From the cell containing the given text, extract its center point as (x, y) coordinate. 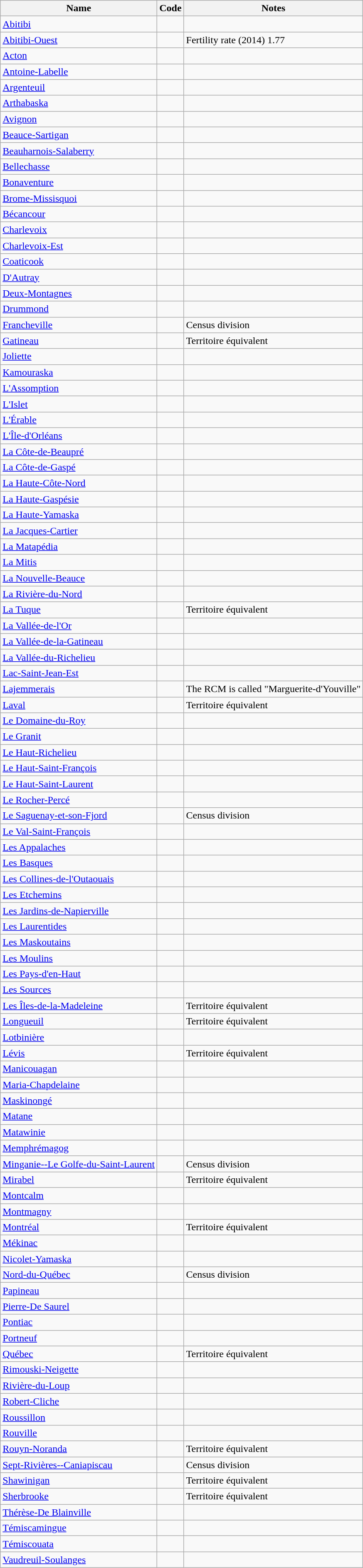
Manicouagan (79, 1069)
Name (79, 8)
La Haute-Yamaska (79, 515)
Papineau (79, 1291)
Robert-Cliche (79, 1401)
Témiscamingue (79, 1528)
Bécancour (79, 214)
Nord-du-Québec (79, 1275)
Roussillon (79, 1417)
Le Granit (79, 737)
Lotbinière (79, 1037)
Beauharnois-Salaberry (79, 151)
Les Jardins-de-Napierville (79, 910)
La Matapédia (79, 547)
Argenteuil (79, 87)
Rouyn-Noranda (79, 1449)
Mirabel (79, 1180)
Nicolet-Yamaska (79, 1259)
Le Domaine-du-Roy (79, 721)
Les Basques (79, 863)
Pierre-De Saurel (79, 1306)
D'Autray (79, 277)
Shawinigan (79, 1481)
Les Collines-de-l'Outaouais (79, 879)
Témiscouata (79, 1544)
Francheville (79, 325)
Deux-Montagnes (79, 293)
La Haute-Côte-Nord (79, 483)
Maria-Chapdelaine (79, 1085)
Lac-Saint-Jean-Est (79, 673)
La Jacques-Cartier (79, 531)
Montréal (79, 1227)
La Tuque (79, 610)
Les Etchemins (79, 895)
Matawinie (79, 1132)
Le Val-Saint-François (79, 831)
Le Saguenay-et-son-Fjord (79, 816)
La Vallée-de-l'Or (79, 626)
La Nouvelle-Beauce (79, 578)
La Rivière-du-Nord (79, 594)
La Haute-Gaspésie (79, 499)
Le Haut-Saint-François (79, 768)
Le Rocher-Percé (79, 800)
Laval (79, 705)
Bellechasse (79, 166)
Rivière-du-Loup (79, 1385)
Les Appalaches (79, 847)
Acton (79, 56)
The RCM is called "Marguerite-d'Youville" (274, 689)
Lajemmerais (79, 689)
Beauce-Sartigan (79, 135)
Vaudreuil-Soulanges (79, 1560)
La Côte-de-Gaspé (79, 467)
Montcalm (79, 1195)
Arthabaska (79, 103)
Gatineau (79, 341)
L'Assomption (79, 388)
L'Île-d'Orléans (79, 435)
Maskinongé (79, 1101)
Québec (79, 1354)
La Vallée-de-la-Gatineau (79, 641)
Antoine-Labelle (79, 72)
La Vallée-du-Richelieu (79, 657)
Le Haut-Richelieu (79, 752)
Bonaventure (79, 182)
Abitibi (79, 24)
Charlevoix (79, 230)
Les Laurentides (79, 926)
Les Moulins (79, 958)
L'Islet (79, 404)
Brome-Missisquoi (79, 198)
Code (170, 8)
Portneuf (79, 1338)
Le Haut-Saint-Laurent (79, 784)
Memphrémagog (79, 1148)
La Mitis (79, 562)
L'Érable (79, 420)
Sept-Rivières--Caniapiscau (79, 1464)
Thérèse-De Blainville (79, 1512)
Mékinac (79, 1243)
Notes (274, 8)
Avignon (79, 119)
Les Pays-d'en-Haut (79, 974)
Les Îles-de-la-Madeleine (79, 1006)
Montmagny (79, 1212)
Joliette (79, 356)
Kamouraska (79, 372)
La Côte-de-Beaupré (79, 451)
Drummond (79, 309)
Les Maskoutains (79, 942)
Les Sources (79, 990)
Longueuil (79, 1021)
Fertility rate (2014) 1.77 (274, 40)
Minganie--Le Golfe-du-Saint-Laurent (79, 1164)
Coaticook (79, 262)
Rimouski-Neigette (79, 1370)
Lévis (79, 1053)
Abitibi-Ouest (79, 40)
Charlevoix-Est (79, 246)
Pontiac (79, 1322)
Matane (79, 1116)
Sherbrooke (79, 1496)
Rouville (79, 1433)
